Identify which cell holds the provided text, then report its [x, y] central coordinate. 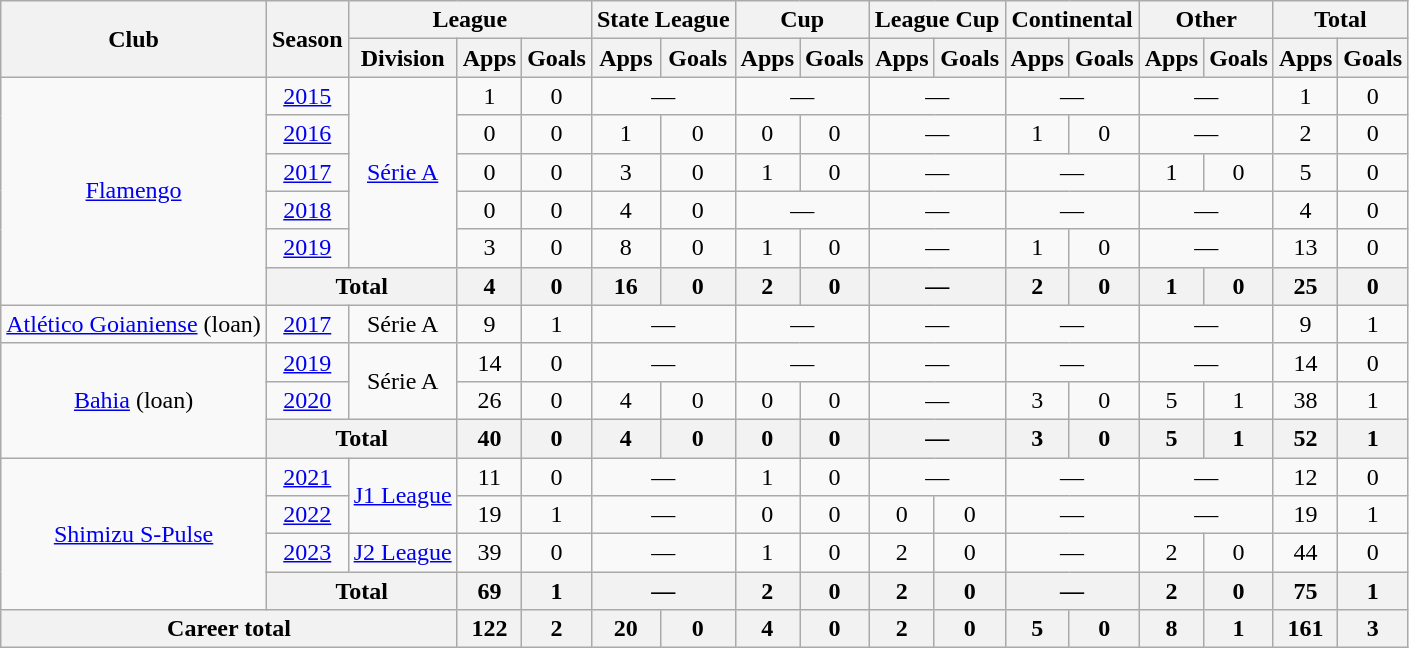
2016 [307, 134]
2023 [307, 553]
League [470, 20]
26 [489, 400]
League Cup [937, 20]
Shimizu S-Pulse [134, 534]
Flamengo [134, 191]
122 [489, 629]
Bahia (loan) [134, 400]
2020 [307, 400]
161 [1305, 629]
12 [1305, 477]
20 [626, 629]
75 [1305, 591]
Other [1206, 20]
69 [489, 591]
13 [1305, 248]
38 [1305, 400]
Cup [802, 20]
44 [1305, 553]
2015 [307, 96]
2022 [307, 515]
52 [1305, 438]
State League [663, 20]
Atlético Goianiense (loan) [134, 324]
J1 League [402, 496]
J2 League [402, 553]
Career total [229, 629]
16 [626, 286]
11 [489, 477]
Season [307, 39]
40 [489, 438]
Division [402, 58]
Continental [1072, 20]
2021 [307, 477]
39 [489, 553]
2018 [307, 210]
25 [1305, 286]
Club [134, 39]
